For the text-containing cell, return its midpoint in [x, y] coordinate format. 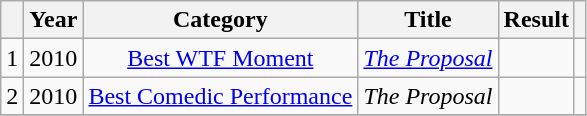
1 [12, 58]
Best Comedic Performance [220, 96]
Year [54, 20]
Category [220, 20]
2 [12, 96]
Title [428, 20]
Best WTF Moment [220, 58]
Result [536, 20]
